Determine the [x, y] coordinate at the center of the cell enclosing the given text.  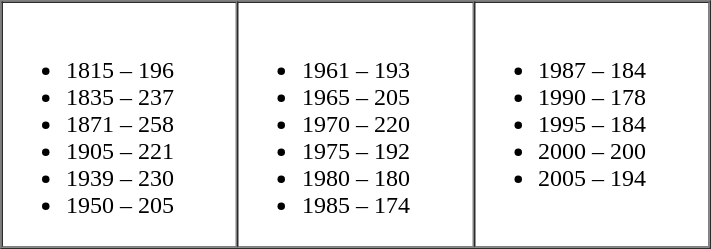
1815 – 1961835 – 2371871 – 2581905 – 2211939 – 2301950 – 205 [120, 125]
1961 – 1931965 – 2051970 – 2201975 – 1921980 – 1801985 – 174 [355, 125]
1987 – 1841990 – 1781995 – 1842000 – 2002005 – 194 [591, 125]
